Determine the (X, Y) coordinate at the center of the cell enclosing the given text.  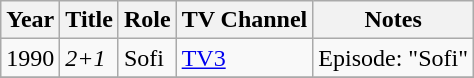
Episode: "Sofi" (394, 58)
TV3 (244, 58)
2+1 (90, 58)
Notes (394, 20)
Title (90, 20)
Year (30, 20)
Sofi (147, 58)
TV Channel (244, 20)
Role (147, 20)
1990 (30, 58)
